Search for the cell housing the specified text and yield its (x, y) center coordinate. 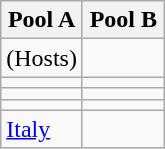
(Hosts) (42, 58)
Pool B (123, 20)
Pool A (42, 20)
Italy (42, 129)
